Determine the (X, Y) coordinate at the center of the cell enclosing the given text.  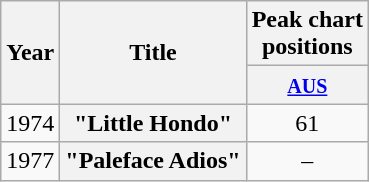
1974 (30, 123)
AUS (307, 85)
61 (307, 123)
"Paleface Adios" (153, 161)
– (307, 161)
1977 (30, 161)
Peak chartpositions (307, 34)
"Little Hondo" (153, 123)
Title (153, 52)
Year (30, 52)
